Provide the (x, y) coordinate of the cell's center where the given text is located.  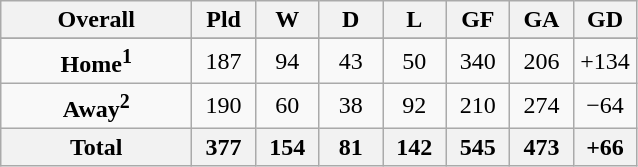
206 (542, 62)
210 (478, 106)
473 (542, 147)
Overall (96, 20)
60 (287, 106)
545 (478, 147)
154 (287, 147)
Total (96, 147)
142 (414, 147)
190 (224, 106)
Pld (224, 20)
L (414, 20)
D (351, 20)
+134 (605, 62)
274 (542, 106)
43 (351, 62)
94 (287, 62)
GF (478, 20)
GA (542, 20)
+66 (605, 147)
377 (224, 147)
340 (478, 62)
92 (414, 106)
Home1 (96, 62)
81 (351, 147)
38 (351, 106)
−64 (605, 106)
187 (224, 62)
GD (605, 20)
W (287, 20)
Away2 (96, 106)
50 (414, 62)
